From the cell containing the given text, extract its center point as (x, y) coordinate. 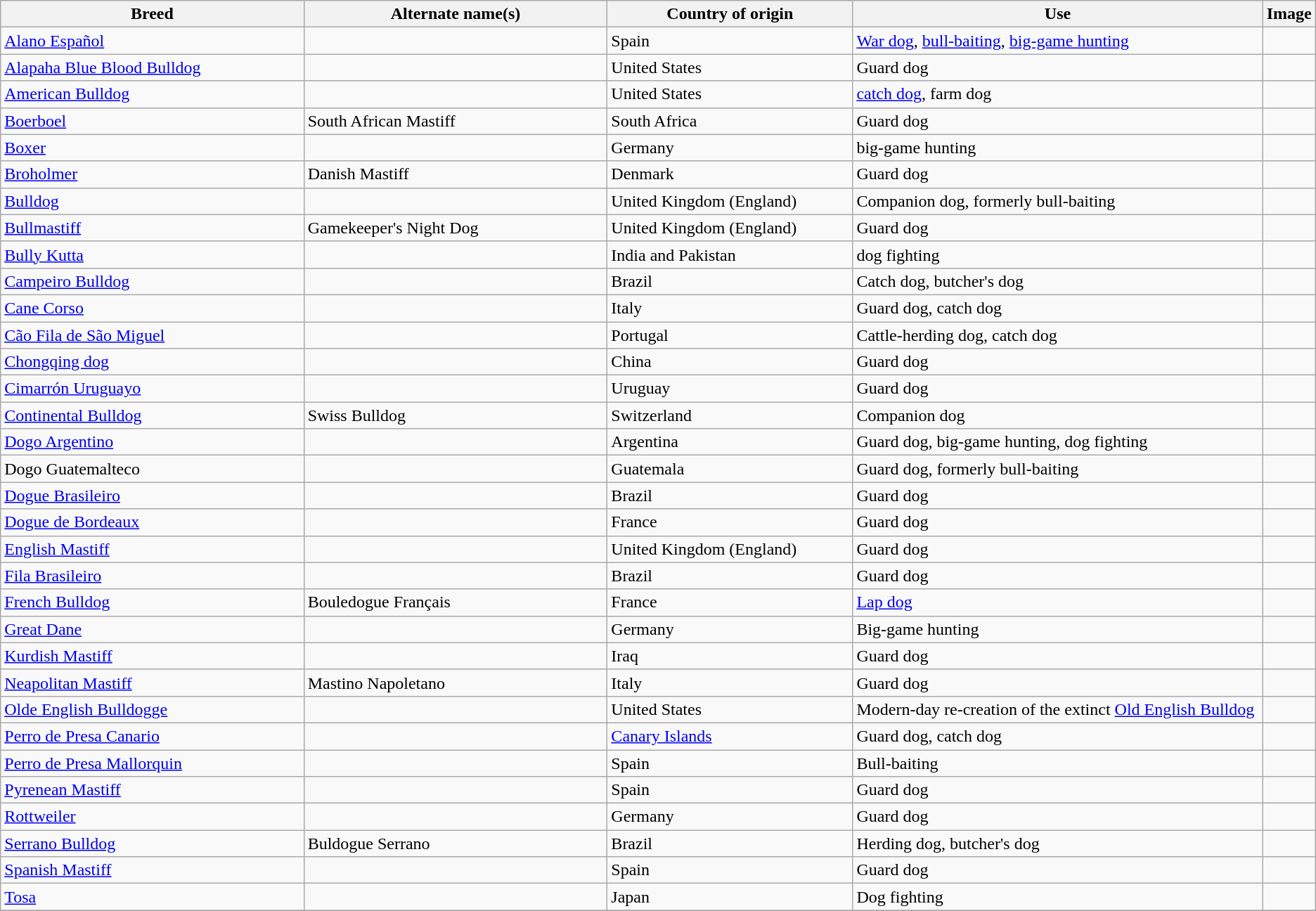
Tosa (152, 897)
Modern-day re-creation of the extinct Old English Bulldog (1057, 709)
Kurdish Mastiff (152, 656)
English Mastiff (152, 549)
Alapaha Blue Blood Bulldog (152, 67)
Alternate name(s) (456, 14)
Country of origin (730, 14)
Cão Fila de São Miguel (152, 335)
Bullmastiff (152, 228)
Chongqing dog (152, 362)
Image (1289, 14)
Dogo Argentino (152, 442)
Fila Brasileiro (152, 576)
big-game hunting (1057, 148)
Perro de Presa Mallorquin (152, 763)
Uruguay (730, 389)
Boerboel (152, 121)
India and Pakistan (730, 254)
Bulldog (152, 201)
Bouledogue Français (456, 602)
Neapolitan Mastiff (152, 683)
Alano Español (152, 41)
Guard dog, big-game hunting, dog fighting (1057, 442)
Portugal (730, 335)
Cane Corso (152, 308)
Pyrenean Mastiff (152, 790)
Cimarrón Uruguayo (152, 389)
Great Dane (152, 629)
Perro de Presa Canario (152, 736)
Rottweiler (152, 817)
Japan (730, 897)
Companion dog, formerly bull-baiting (1057, 201)
Gamekeeper's Night Dog (456, 228)
Herding dog, butcher's dog (1057, 844)
Boxer (152, 148)
Use (1057, 14)
South Africa (730, 121)
South African Mastiff (456, 121)
China (730, 362)
Dogue Brasileiro (152, 496)
Big-game hunting (1057, 629)
French Bulldog (152, 602)
Swiss Bulldog (456, 415)
Mastino Napoletano (456, 683)
Denmark (730, 174)
Canary Islands (730, 736)
Dogue de Bordeaux (152, 522)
Serrano Bulldog (152, 844)
Campeiro Bulldog (152, 281)
Dog fighting (1057, 897)
Bully Kutta (152, 254)
War dog, bull-baiting, big-game hunting (1057, 41)
Breed (152, 14)
dog fighting (1057, 254)
Guatemala (730, 469)
Danish Mastiff (456, 174)
catch dog, farm dog (1057, 94)
Guard dog, formerly bull-baiting (1057, 469)
Argentina (730, 442)
Olde English Bulldogge (152, 709)
Buldogue Serrano (456, 844)
Broholmer (152, 174)
Companion dog (1057, 415)
Catch dog, butcher's dog (1057, 281)
Dogo Guatemalteco (152, 469)
Cattle-herding dog, catch dog (1057, 335)
Iraq (730, 656)
Bull-baiting (1057, 763)
American Bulldog (152, 94)
Spanish Mastiff (152, 870)
Switzerland (730, 415)
Lap dog (1057, 602)
Continental Bulldog (152, 415)
